Locate the cell with the specified text and output its [x, y] center coordinate. 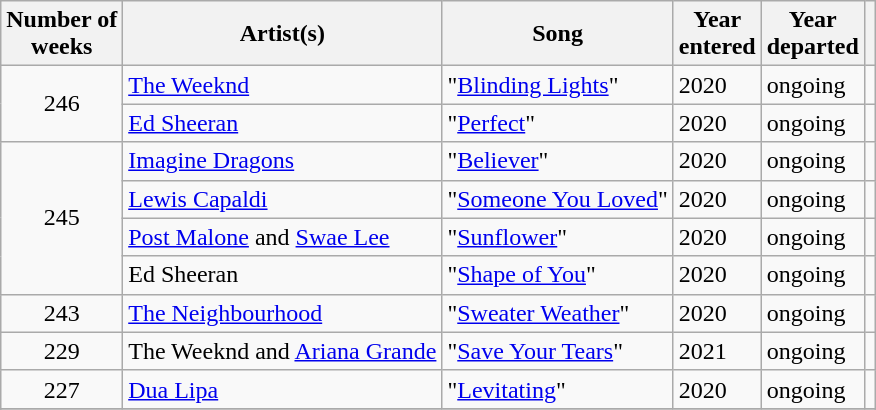
2021 [717, 351]
245 [62, 218]
"Someone You Loved" [558, 199]
243 [62, 313]
Lewis Capaldi [282, 199]
"Save Your Tears" [558, 351]
"Blinding Lights" [558, 85]
"Shape of You" [558, 275]
Year entered [717, 34]
227 [62, 389]
Post Malone and Swae Lee [282, 237]
"Believer" [558, 161]
246 [62, 104]
Artist(s) [282, 34]
"Perfect" [558, 123]
229 [62, 351]
The Weeknd [282, 85]
Number of weeks [62, 34]
"Levitating" [558, 389]
Imagine Dragons [282, 161]
The Weeknd and Ariana Grande [282, 351]
"Sweater Weather" [558, 313]
Year departed [812, 34]
"Sunflower" [558, 237]
Song [558, 34]
The Neighbourhood [282, 313]
Dua Lipa [282, 389]
